Return [X, Y] of the center of cell containing provided text 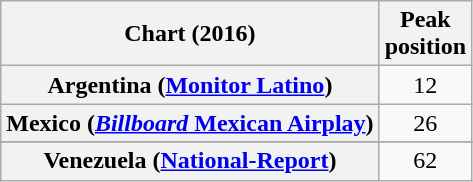
26 [425, 123]
12 [425, 85]
62 [425, 161]
Mexico (Billboard Mexican Airplay) [190, 123]
Venezuela (National-Report) [190, 161]
Chart (2016) [190, 34]
Argentina (Monitor Latino) [190, 85]
Peak position [425, 34]
